Return the [x, y] coordinate for the center point of the cell that contains the specified text.  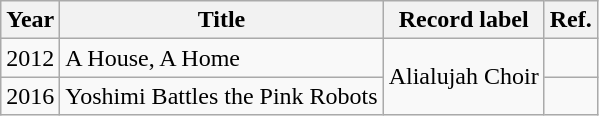
2016 [30, 96]
Alialujah Choir [464, 77]
Record label [464, 20]
Title [222, 20]
A House, A Home [222, 58]
Ref. [570, 20]
Year [30, 20]
2012 [30, 58]
Yoshimi Battles the Pink Robots [222, 96]
